Locate the cell with the specified text and output its (x, y) center coordinate. 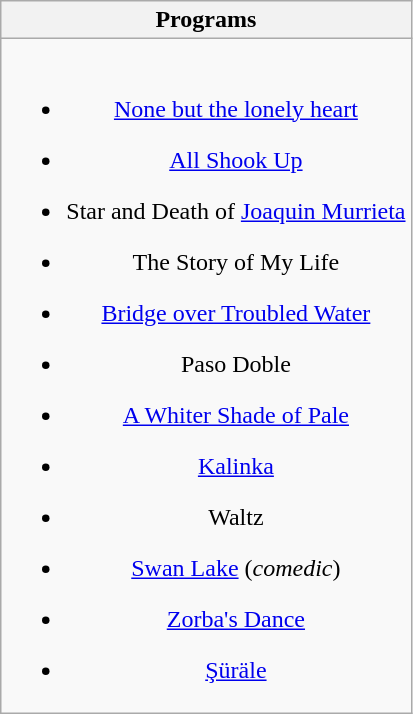
Programs (206, 20)
